Return the [x, y] coordinate for the center point of the cell that contains the specified text.  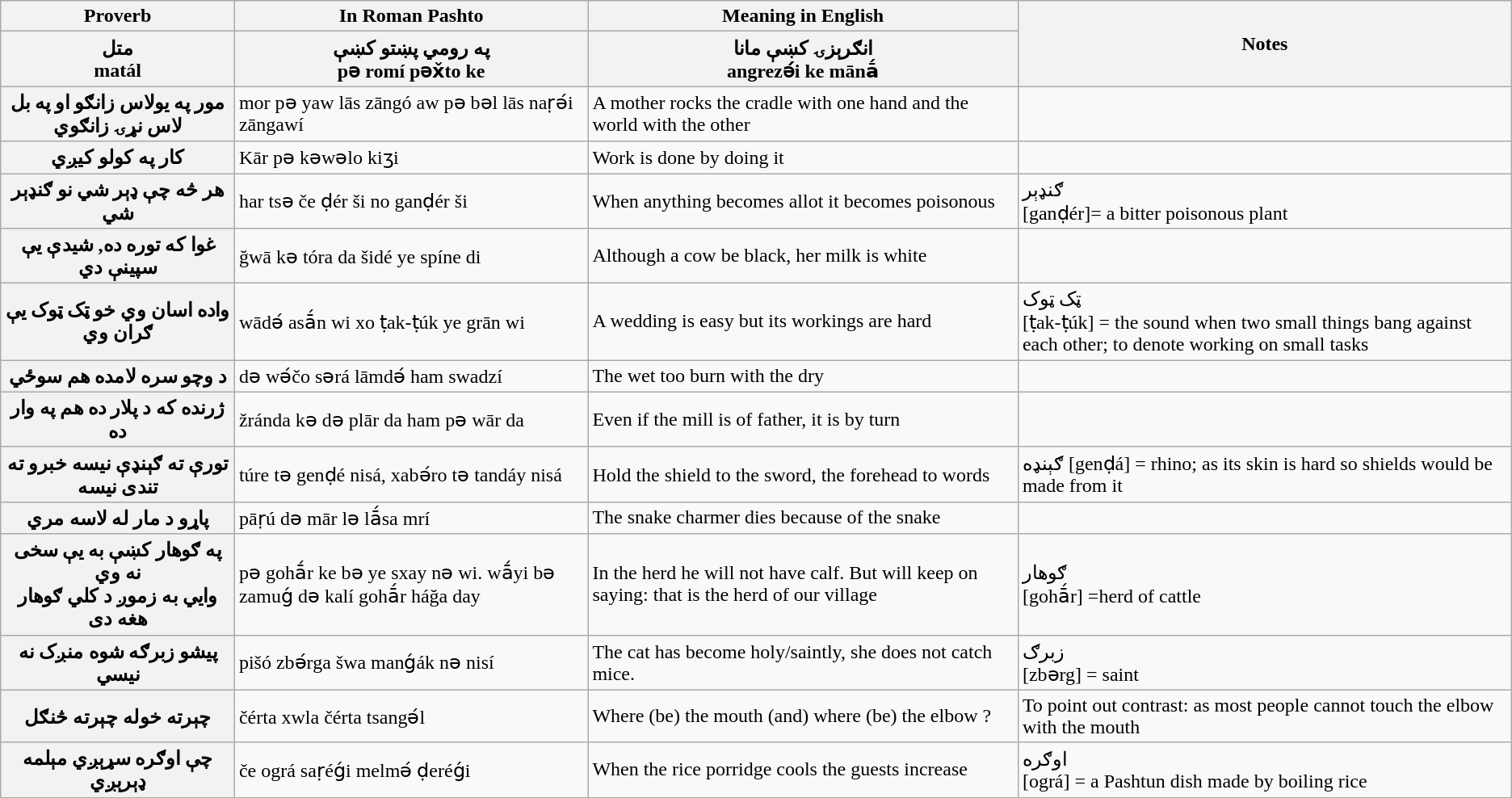
A mother rocks the cradle with one hand and the world with the other [803, 114]
ګوهار[gohā́r] =herd of cattle [1265, 585]
واده اسان وي خو ټک ټوک يې ګران وي [118, 321]
In Roman Pashto [410, 16]
انګرېزۍ کښې ماناangrezә́i ke mānā́ [803, 59]
ژرنده که د پلار ده هم په وار ده [118, 419]
Notes [1265, 44]
də wә́čo sәrá lāmdә́ ham swadzí [410, 376]
To point out contrast: as most people cannot touch the elbow with the mouth [1265, 716]
ګنډېر[ganḍér]= a bitter poisonous plant [1265, 200]
متلmatál [118, 59]
pə gohā́r ke bə ye sxay nə wi. wā́yi bә zamuǵ də kalí gohā́r háğa day [410, 585]
په ګوهار کښې به يې سخی نه ويوايي به زموږ د کلي ګوهار هغه دی [118, 585]
mor pə yaw lās zāngó aw pə bəl lās naṛә́i zāngawí [410, 114]
غوا که توره ده, شيدې يې سپينې دي [118, 256]
پاړو د مار له لاسه مري [118, 518]
ټک ټوک[ṭak-ṭúk] = the sound when two small things bang against each other; to denote working on small tasks [1265, 321]
žránda kә dә plār da ham pә wār da [410, 419]
túre tə genḍé nisá, xabә́ro tə tandáy nisá [410, 474]
The snake charmer dies because of the snake [803, 518]
A wedding is easy but its workings are hard [803, 321]
When anything becomes allot it becomes poisonous [803, 200]
Where (be) the mouth (and) where (be) the elbow ? [803, 716]
هر څه چې ډېر شي نو ګنډېر شي [118, 200]
The cat has become holy/saintly, she does not catch mice. [803, 662]
Meaning in English [803, 16]
Kār pə kəwəlo kiʒi [410, 157]
مور په يولاس زانګو او په بل لاس نړۍ زانګوي [118, 114]
تورې ته ګېنډې نيسه خبرو ته تندی نيسه [118, 474]
Proverb [118, 16]
چېرته خوله چېرته څنګل [118, 716]
اوګره[ográ] = a Pashtun dish made by boiling rice [1265, 770]
pišó zbә́rga šwa manǵák nә nisí [410, 662]
په رومي پښتو کښېpə romí pәx̌to ke [410, 59]
Even if the mill is of father, it is by turn [803, 419]
ګېنډه [genḍá] = rhino; as its skin is hard so shields would be made from it [1265, 474]
زبرګ[zbәrg] = saint [1265, 662]
پيشو زبرګه شوه منږک نه نيسي [118, 662]
The wet too burn with the dry [803, 376]
Work is done by doing it [803, 157]
har tsә če ḍér ši no ganḍér ši [410, 200]
کار په کولو کیږي [118, 157]
pāṛú dә mār lə lā́sa mrí [410, 518]
When the rice porridge cools the guests increase [803, 770]
Although a cow be black, her milk is white [803, 256]
د وچو سره لامده هم سوځي [118, 376]
če ográ saṛéǵi melmә́ ḍeréǵi [410, 770]
wādә́ asā́n wi xo ṭak-ṭúk ye grān wi [410, 321]
Hold the shield to the sword, the forehead to words [803, 474]
چې اوګره سړېږي مېلمه ډېرېږي [118, 770]
ğwā kә tóra da šidé ye spíne di [410, 256]
In the herd he will not have calf. But will keep on saying: that is the herd of our village [803, 585]
čérta xwla čérta tsangә́l [410, 716]
